Detect which cell encompasses the target text, then output its [x, y] center coordinate. 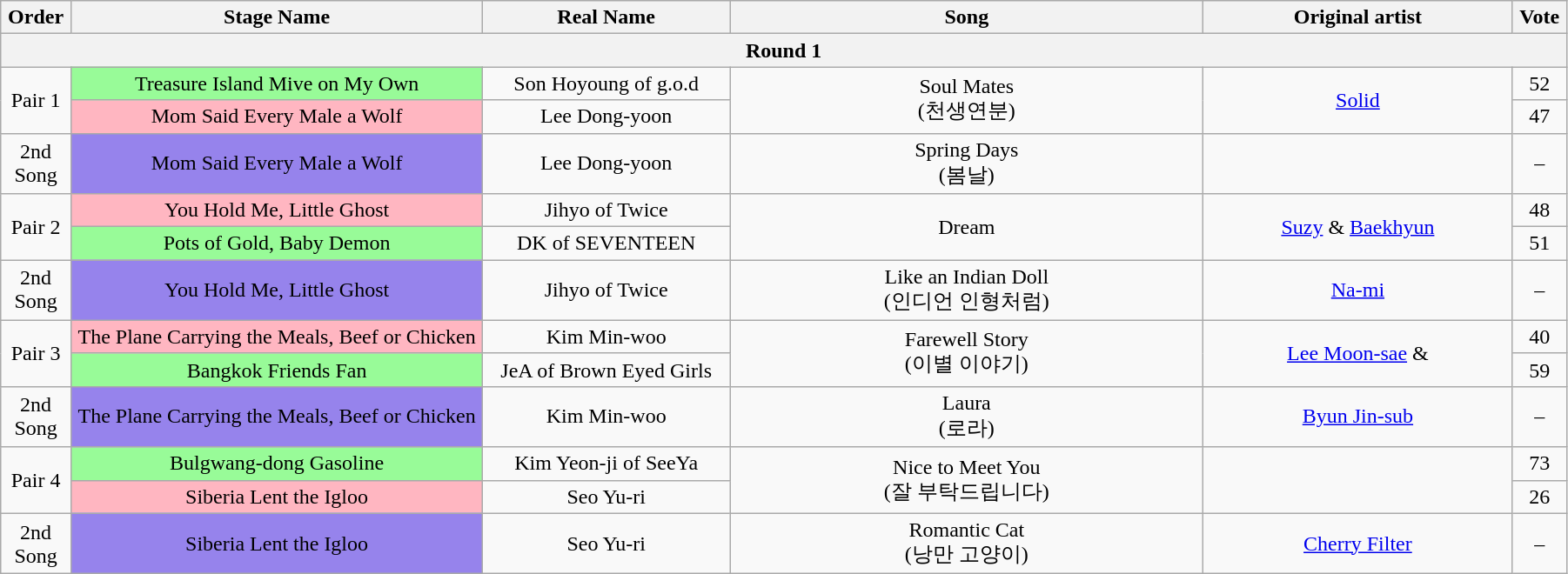
Solid [1357, 100]
Real Name [606, 17]
Romantic Cat(낭만 고양이) [967, 544]
Stage Name [277, 17]
73 [1540, 464]
Vote [1540, 17]
Bulgwang-dong Gasoline [277, 464]
Suzy & Baekhyun [1357, 227]
Byun Jin-sub [1357, 417]
JeA of Brown Eyed Girls [606, 370]
40 [1540, 337]
Cherry Filter [1357, 544]
Nice to Meet You(잘 부탁드립니다) [967, 480]
Order [37, 17]
Like an Indian Doll(인디언 인형처럼) [967, 290]
Laura(로라) [967, 417]
Dream [967, 227]
Pair 2 [37, 227]
Soul Mates(천생연분) [967, 100]
Lee Moon-sae & [1357, 353]
Pair 1 [37, 100]
DK of SEVENTEEN [606, 244]
52 [1540, 83]
47 [1540, 117]
51 [1540, 244]
26 [1540, 497]
Pair 3 [37, 353]
Pair 4 [37, 480]
Son Hoyoung of g.o.d [606, 83]
Treasure Island Mive on My Own [277, 83]
Kim Yeon-ji of SeeYa [606, 464]
Bangkok Friends Fan [277, 370]
Round 1 [784, 50]
Song [967, 17]
Pots of Gold, Baby Demon [277, 244]
Original artist [1357, 17]
Farewell Story(이별 이야기) [967, 353]
48 [1540, 210]
Spring Days(봄날) [967, 164]
Na-mi [1357, 290]
59 [1540, 370]
